Pinpoint the cell where the given text exists, returning its [x, y] midpoint coordinate. 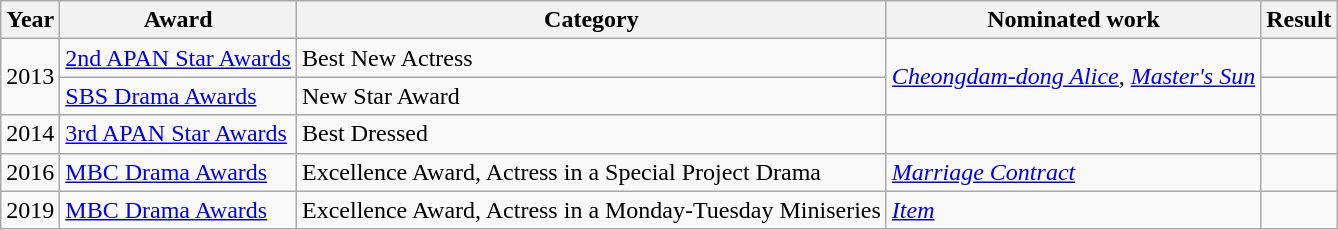
2nd APAN Star Awards [178, 58]
2016 [30, 172]
Marriage Contract [1073, 172]
3rd APAN Star Awards [178, 134]
2013 [30, 77]
New Star Award [591, 96]
Result [1299, 20]
Cheongdam-dong Alice, Master's Sun [1073, 77]
Award [178, 20]
SBS Drama Awards [178, 96]
Year [30, 20]
Best New Actress [591, 58]
Nominated work [1073, 20]
Item [1073, 210]
Best Dressed [591, 134]
Excellence Award, Actress in a Monday-Tuesday Miniseries [591, 210]
Excellence Award, Actress in a Special Project Drama [591, 172]
Category [591, 20]
2019 [30, 210]
2014 [30, 134]
